Determine the (x, y) coordinate at the center of the cell enclosing the given text.  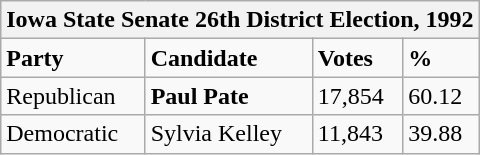
Republican (73, 96)
Sylvia Kelley (228, 134)
17,854 (357, 96)
Votes (357, 58)
60.12 (441, 96)
39.88 (441, 134)
Candidate (228, 58)
% (441, 58)
Party (73, 58)
Democratic (73, 134)
Iowa State Senate 26th District Election, 1992 (240, 20)
11,843 (357, 134)
Paul Pate (228, 96)
